Return the (X, Y) coordinate for the center point of the cell that contains the specified text.  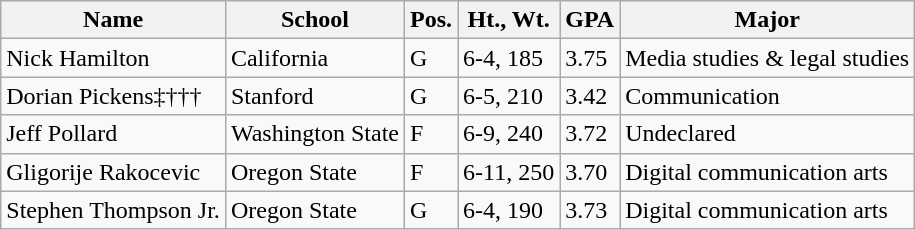
Communication (768, 96)
Name (114, 20)
School (314, 20)
Ht., Wt. (509, 20)
Major (768, 20)
6-11, 250 (509, 172)
Stanford (314, 96)
3.42 (590, 96)
3.70 (590, 172)
California (314, 58)
6-4, 190 (509, 210)
Stephen Thompson Jr. (114, 210)
GPA (590, 20)
Pos. (430, 20)
Nick Hamilton (114, 58)
Gligorije Rakocevic (114, 172)
6-4, 185 (509, 58)
3.72 (590, 134)
3.75 (590, 58)
Jeff Pollard (114, 134)
Media studies & legal studies (768, 58)
Dorian Pickens‡††† (114, 96)
6-5, 210 (509, 96)
Washington State (314, 134)
Undeclared (768, 134)
6-9, 240 (509, 134)
3.73 (590, 210)
